Search for the cell housing the specified text and yield its [X, Y] center coordinate. 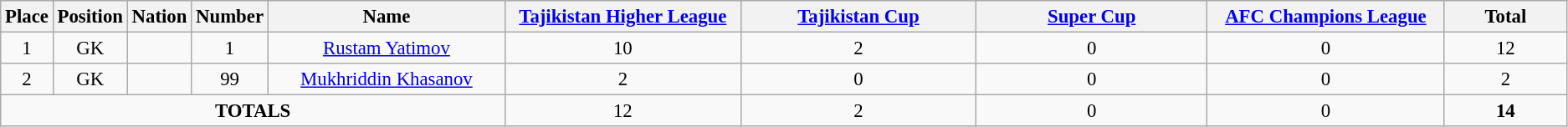
Place [27, 17]
Position [90, 17]
99 [230, 79]
Tajikistan Cup [858, 17]
Mukhriddin Khasanov [387, 79]
Tajikistan Higher League [623, 17]
Name [387, 17]
Rustam Yatimov [387, 48]
Nation [159, 17]
Total [1505, 17]
TOTALS [253, 111]
AFC Champions League [1326, 17]
Super Cup [1092, 17]
Number [230, 17]
10 [623, 48]
14 [1505, 111]
